Provide the [x, y] coordinate of the cell's center where the given text is located.  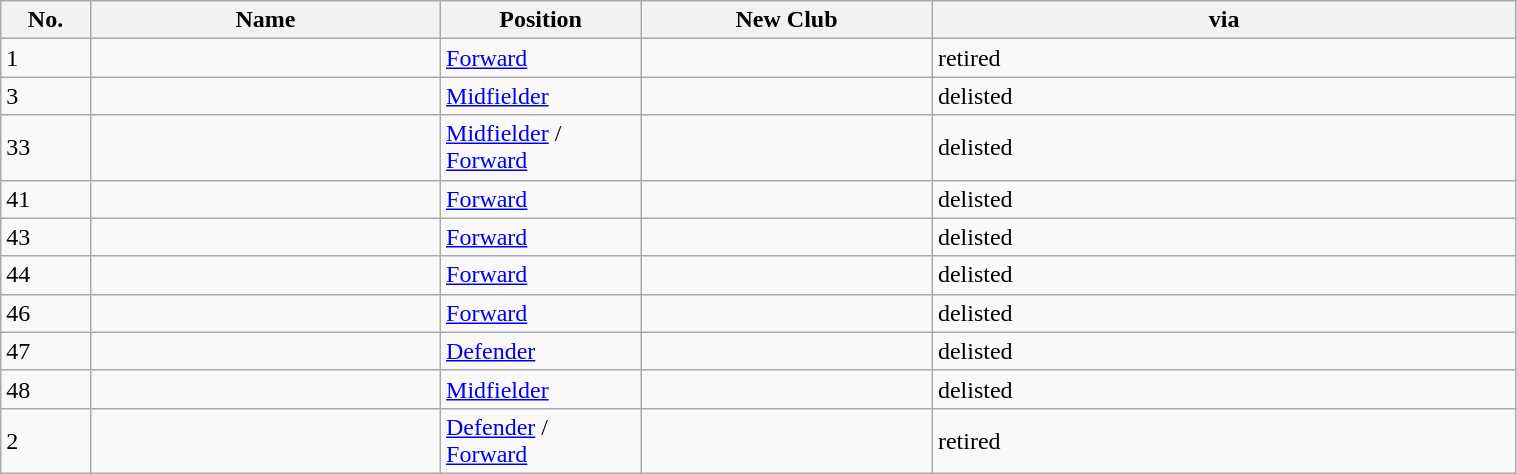
3 [46, 96]
48 [46, 389]
No. [46, 20]
46 [46, 313]
2 [46, 440]
41 [46, 199]
Defender [541, 351]
New Club [787, 20]
44 [46, 275]
33 [46, 148]
1 [46, 58]
Defender / Forward [541, 440]
Name [265, 20]
Position [541, 20]
Midfielder / Forward [541, 148]
via [1224, 20]
43 [46, 237]
47 [46, 351]
